Pinpoint the cell where the given text exists, returning its [X, Y] midpoint coordinate. 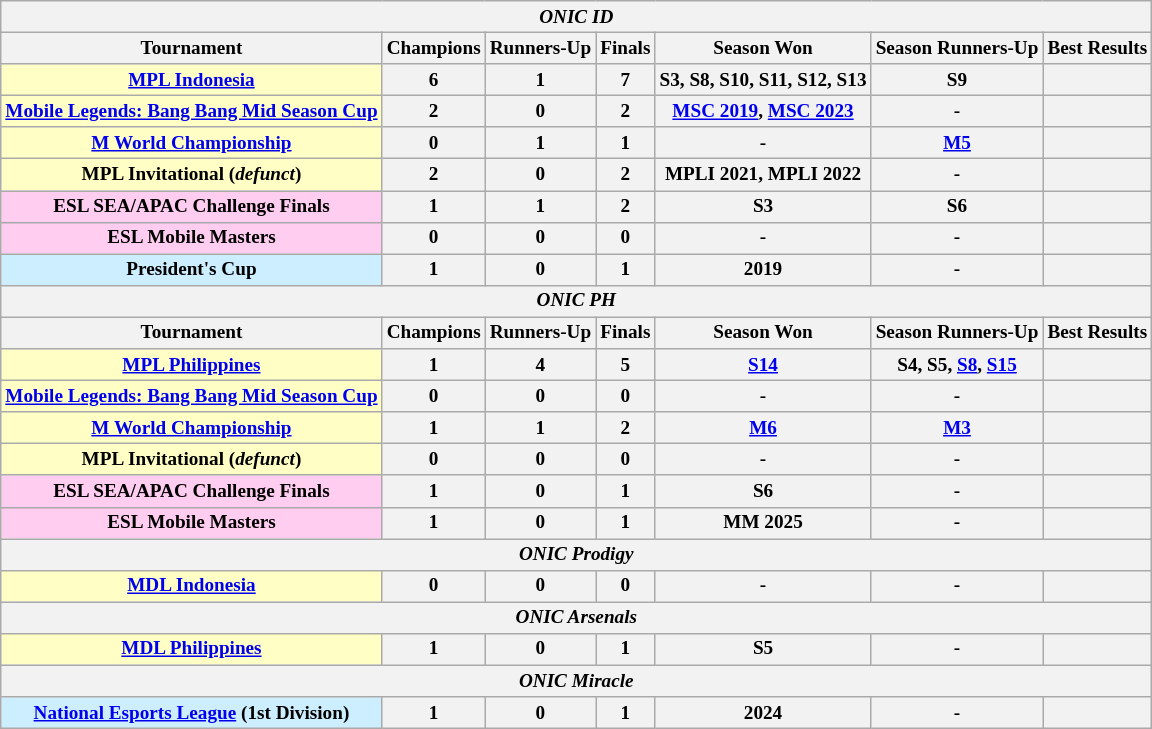
ONIC Prodigy [576, 554]
7 [626, 80]
4 [540, 365]
6 [434, 80]
MDL Philippines [192, 649]
President's Cup [192, 270]
MPLI 2021, MPLI 2022 [763, 175]
M6 [763, 428]
National Esports League (1st Division) [192, 713]
2019 [763, 270]
M5 [957, 143]
2024 [763, 713]
MPL Indonesia [192, 80]
MM 2025 [763, 523]
MSC 2019, MSC 2023 [763, 111]
S3, S8, S10, S11, S12, S13 [763, 80]
ONIC Arsenals [576, 618]
S5 [763, 649]
S3 [763, 206]
S14 [763, 365]
S4, S5, S8, S15 [957, 365]
MPL Philippines [192, 365]
ONIC PH [576, 301]
S9 [957, 80]
M3 [957, 428]
ONIC ID [576, 17]
5 [626, 365]
ONIC Miracle [576, 681]
MDL Indonesia [192, 586]
